Return the [x, y] coordinate for the center point of the cell that contains the specified text.  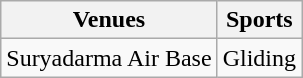
Suryadarma Air Base [109, 58]
Gliding [259, 58]
Venues [109, 20]
Sports [259, 20]
